Determine the [X, Y] coordinate at the center of the cell enclosing the given text.  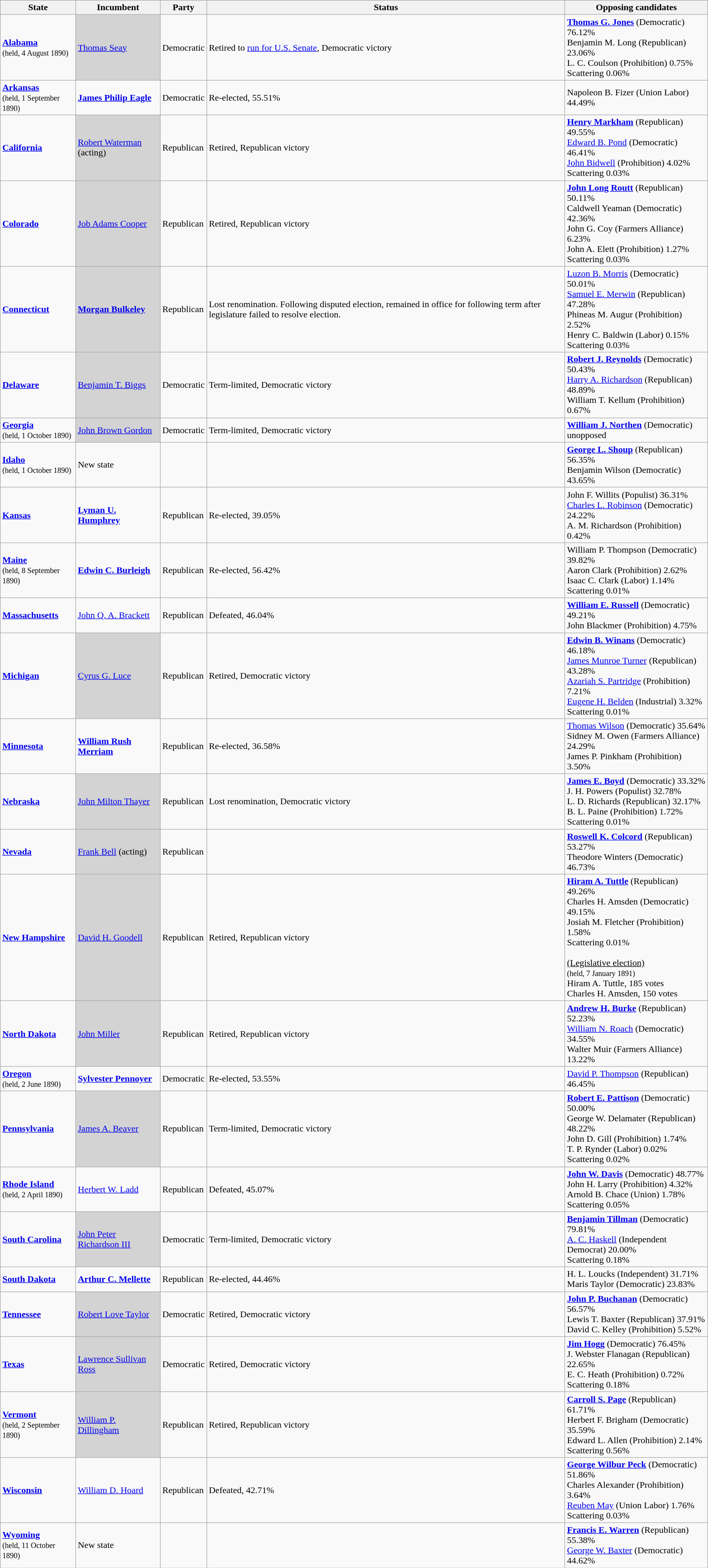
Edwin C. Burleigh [118, 570]
State [38, 8]
George Wilbur Peck (Democratic) 51.86%Charles Alexander (Prohibition) 3.64%Reuben May (Union Labor) 1.76%Scattering 0.03% [636, 1490]
Cyrus G. Luce [118, 676]
Colorado [38, 223]
Frank Bell (acting) [118, 852]
Lost renomination, Democratic victory [386, 802]
South Carolina [38, 1239]
Robert J. Reynolds (Democratic) 50.43%Harry A. Richardson (Republican) 48.89%William T. Kellum (Prohibition) 0.67% [636, 385]
Opposing candidates [636, 8]
Re-elected, 39.05% [386, 515]
Thomas G. Jones (Democratic) 76.12%Benjamin M. Long (Republican) 23.06%L. C. Coulson (Prohibition) 0.75%Scattering 0.06% [636, 48]
Retired to run for U.S. Senate, Democratic victory [386, 48]
Georgia(held, 1 October 1890) [38, 430]
Carroll S. Page (Republican) 61.71%Herbert F. Brigham (Democratic) 35.59%Edward L. Allen (Prohibition) 2.14%Scattering 0.56% [636, 1425]
George L. Shoup (Republican) 56.35%Benjamin Wilson (Democratic) 43.65% [636, 465]
Re-elected, 55.51% [386, 98]
Arkansas(held, 1 September 1890) [38, 98]
Robert Love Taylor [118, 1314]
David H. Goodell [118, 937]
Vermont(held, 2 September 1890) [38, 1425]
Herbert W. Ladd [118, 1189]
John W. Davis (Democratic) 48.77%John H. Larry (Prohibition) 4.32%Arnold B. Chace (Union) 1.78%Scattering 0.05% [636, 1189]
Defeated, 42.71% [386, 1490]
James A. Beaver [118, 1129]
Nebraska [38, 802]
William P. Dillingham [118, 1425]
Re-elected, 36.58% [386, 746]
William Rush Merriam [118, 746]
John Brown Gordon [118, 430]
South Dakota [38, 1279]
Status [386, 8]
John F. Willits (Populist) 36.31%Charles L. Robinson (Democratic) 24.22%A. M. Richardson (Prohibition) 0.42% [636, 515]
Wyoming(held, 11 October 1890) [38, 1545]
James E. Boyd (Democratic) 33.32%J. H. Powers (Populist) 32.78%L. D. Richards (Republican) 32.17%B. L. Paine (Prohibition) 1.72%Scattering 0.01% [636, 802]
William E. Russell (Democratic) 49.21%John Blackmer (Prohibition) 4.75% [636, 615]
Sylvester Pennoyer [118, 1079]
Texas [38, 1364]
Roswell K. Colcord (Republican) 53.27%Theodore Winters (Democratic) 46.73% [636, 852]
Rhode Island(held, 2 April 1890) [38, 1189]
Idaho(held, 1 October 1890) [38, 465]
Incumbent [118, 8]
Lawrence Sullivan Ross [118, 1364]
Defeated, 45.07% [386, 1189]
Francis E. Warren (Republican) 55.38%George W. Baxter (Democratic) 44.62% [636, 1545]
Jim Hogg (Democratic) 76.45%J. Webster Flanagan (Republican) 22.65%E. C. Heath (Prohibition) 0.72%Scattering 0.18% [636, 1364]
Michigan [38, 676]
New Hampshire [38, 937]
William D. Hoard [118, 1490]
David P. Thompson (Republican) 46.45% [636, 1079]
Re-elected, 44.46% [386, 1279]
Re-elected, 56.42% [386, 570]
Defeated, 46.04% [386, 615]
H. L. Loucks (Independent) 31.71%Maris Taylor (Democratic) 23.83% [636, 1279]
Delaware [38, 385]
Maine(held, 8 September 1890) [38, 570]
John Q. A. Brackett [118, 615]
John Miller [118, 1033]
North Dakota [38, 1033]
Napoleon B. Fizer (Union Labor) 44.49% [636, 98]
Alabama(held, 4 August 1890) [38, 48]
Henry Markham (Republican) 49.55%Edward B. Pond (Democratic) 46.41%John Bidwell (Prohibition) 4.02%Scattering 0.03% [636, 148]
Thomas Seay [118, 48]
Wisconsin [38, 1490]
Thomas Wilson (Democratic) 35.64%Sidney M. Owen (Farmers Alliance) 24.29%James P. Pinkham (Prohibition) 3.50% [636, 746]
Party [184, 8]
William J. Northen (Democratic) unopposed [636, 430]
Job Adams Cooper [118, 223]
Tennessee [38, 1314]
Connecticut [38, 309]
James Philip Eagle [118, 98]
William P. Thompson (Democratic) 39.82%Aaron Clark (Prohibition) 2.62%Isaac C. Clark (Labor) 1.14%Scattering 0.01% [636, 570]
Pennsylvania [38, 1129]
Benjamin Tillman (Democratic) 79.81%A. C. Haskell (Independent Democrat) 20.00%Scattering 0.18% [636, 1239]
John P. Buchanan (Democratic) 56.57%Lewis T. Baxter (Republican) 37.91%David C. Kelley (Prohibition) 5.52% [636, 1314]
Arthur C. Mellette [118, 1279]
John Milton Thayer [118, 802]
Massachusetts [38, 615]
Morgan Bulkeley [118, 309]
Nevada [38, 852]
Lost renomination. Following disputed election, remained in office for following term after legislature failed to resolve election. [386, 309]
John Peter Richardson III [118, 1239]
Lyman U. Humphrey [118, 515]
Andrew H. Burke (Republican) 52.23%William N. Roach (Democratic) 34.55%Walter Muir (Farmers Alliance) 13.22% [636, 1033]
Robert Waterman (acting) [118, 148]
California [38, 148]
Benjamin T. Biggs [118, 385]
Kansas [38, 515]
Re-elected, 53.55% [386, 1079]
Oregon(held, 2 June 1890) [38, 1079]
Minnesota [38, 746]
